Search for the cell housing the specified text and yield its [X, Y] center coordinate. 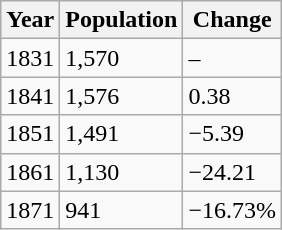
Year [30, 20]
1831 [30, 58]
1,576 [122, 96]
1,570 [122, 58]
941 [122, 210]
1841 [30, 96]
−24.21 [232, 172]
1851 [30, 134]
– [232, 58]
1861 [30, 172]
Change [232, 20]
−16.73% [232, 210]
1871 [30, 210]
1,130 [122, 172]
−5.39 [232, 134]
1,491 [122, 134]
0.38 [232, 96]
Population [122, 20]
